Output the [x, y] coordinate of the center of the cell containing the given text.  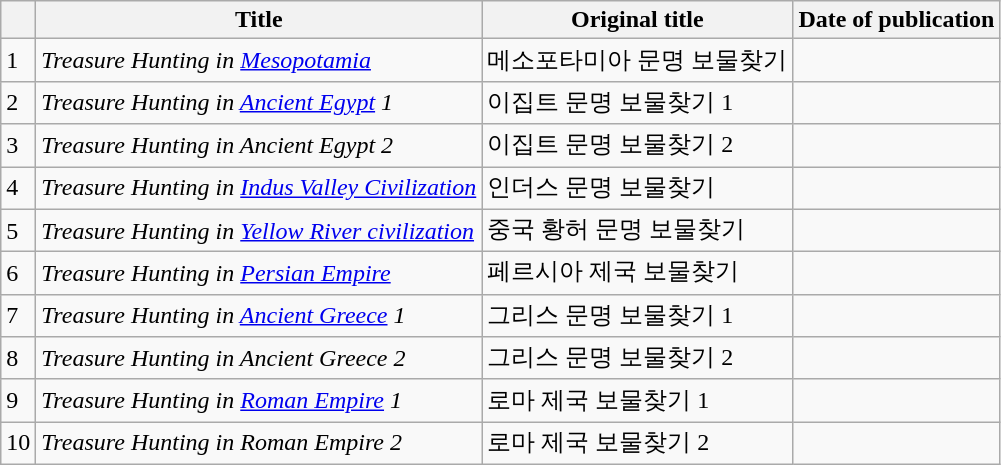
이집트 문명 보물찾기 2 [638, 146]
8 [18, 358]
7 [18, 316]
Title [259, 20]
Treasure Hunting in Persian Empire [259, 274]
4 [18, 188]
이집트 문명 보물찾기 1 [638, 102]
Treasure Hunting in Ancient Greece 1 [259, 316]
Treasure Hunting in Yellow River civilization [259, 230]
Treasure Hunting in Roman Empire 2 [259, 444]
Treasure Hunting in Ancient Egypt 2 [259, 146]
3 [18, 146]
그리스 문명 보물찾기 1 [638, 316]
중국 황허 문명 보물찾기 [638, 230]
1 [18, 60]
Treasure Hunting in Ancient Greece 2 [259, 358]
메소포타미아 문명 보물찾기 [638, 60]
5 [18, 230]
Treasure Hunting in Ancient Egypt 1 [259, 102]
Treasure Hunting in Roman Empire 1 [259, 400]
9 [18, 400]
10 [18, 444]
Treasure Hunting in Mesopotamia [259, 60]
Treasure Hunting in Indus Valley Civilization [259, 188]
인더스 문명 보물찾기 [638, 188]
6 [18, 274]
2 [18, 102]
로마 제국 보물찾기 2 [638, 444]
로마 제국 보물찾기 1 [638, 400]
Date of publication [896, 20]
페르시아 제국 보물찾기 [638, 274]
그리스 문명 보물찾기 2 [638, 358]
Original title [638, 20]
